Find where the given text appears and provide that cell's center as (X, Y) coordinate. 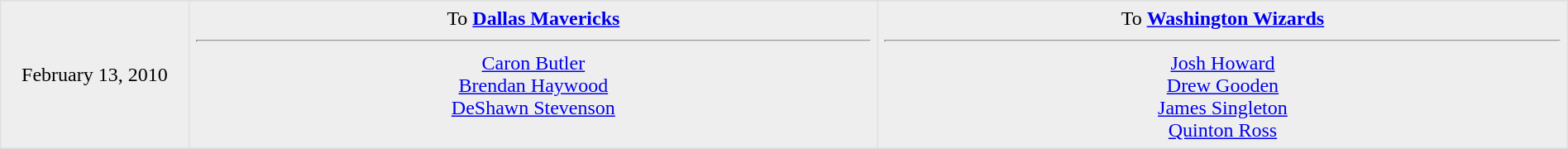
To Washington WizardsJosh HowardDrew GoodenJames SingletonQuinton Ross (1223, 74)
February 13, 2010 (94, 74)
To Dallas MavericksCaron ButlerBrendan HaywoodDeShawn Stevenson (533, 74)
